From the cell containing the given text, extract its center point as [X, Y] coordinate. 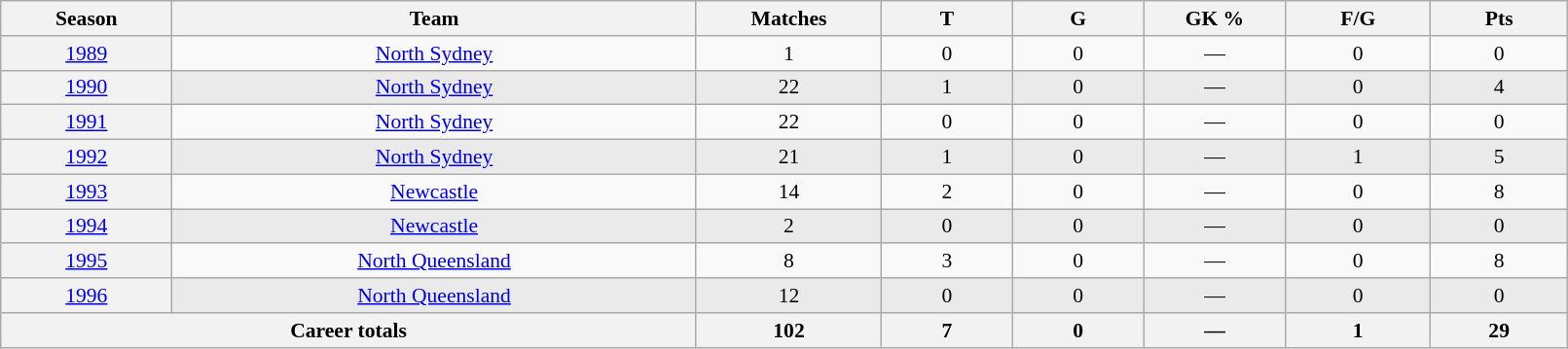
Team [434, 18]
5 [1499, 157]
1993 [87, 192]
1996 [87, 296]
Season [87, 18]
T [948, 18]
Matches [788, 18]
29 [1499, 331]
1991 [87, 122]
1990 [87, 87]
21 [788, 157]
4 [1499, 87]
12 [788, 296]
Pts [1499, 18]
GK % [1215, 18]
1995 [87, 262]
102 [788, 331]
7 [948, 331]
F/G [1358, 18]
1989 [87, 53]
3 [948, 262]
1992 [87, 157]
Career totals [348, 331]
1994 [87, 227]
14 [788, 192]
G [1078, 18]
